Output the (x, y) coordinate of the center of the cell containing the given text.  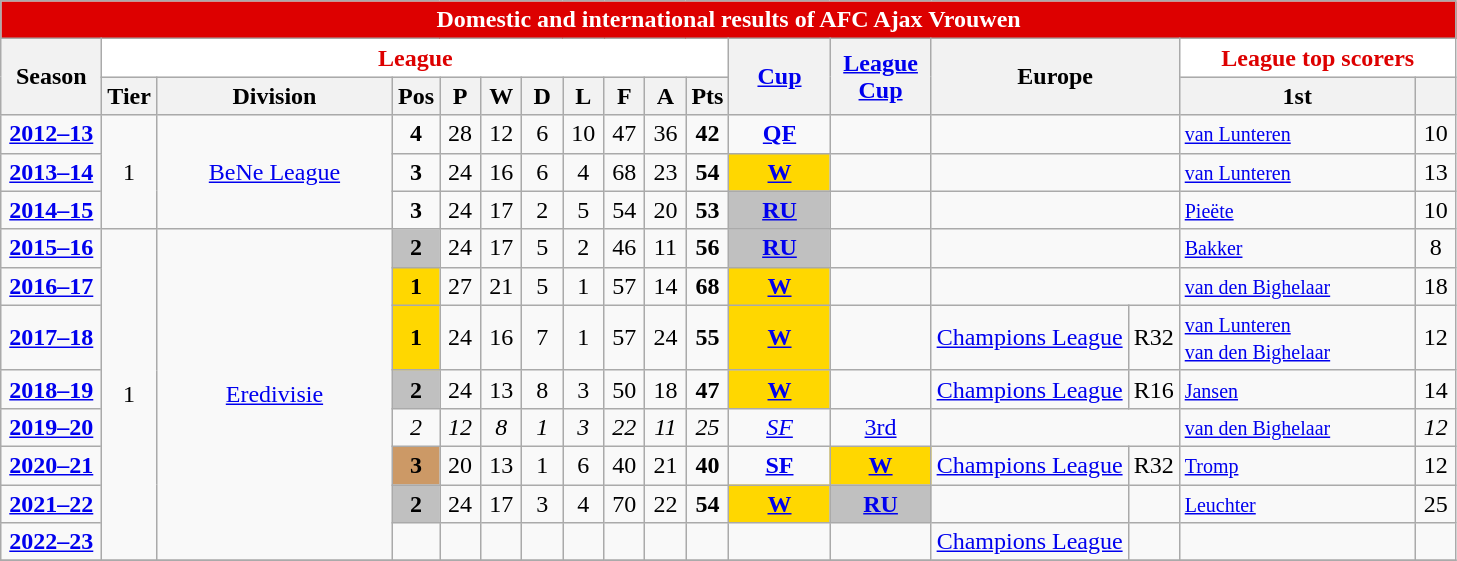
League (416, 58)
Eredivisie (274, 395)
Cup (780, 77)
Tromp (1297, 465)
2012–13 (52, 134)
53 (708, 210)
Domestic and international results of AFC Ajax Vrouwen (729, 20)
2017–18 (52, 338)
League Cup (880, 77)
BeNe League (274, 172)
2014–15 (52, 210)
42 (708, 134)
2018–19 (52, 389)
36 (666, 134)
23 (666, 172)
Division (274, 96)
2016–17 (52, 286)
2020–21 (52, 465)
Pts (708, 96)
2013–14 (52, 172)
D (542, 96)
27 (460, 286)
A (666, 96)
55 (708, 338)
Pos (416, 96)
1st (1297, 96)
50 (624, 389)
F (624, 96)
Europe (1055, 77)
28 (460, 134)
Tier (130, 96)
van Lunteren van den Bighelaar (1297, 338)
3rd (880, 427)
2022–23 (52, 542)
2021–22 (52, 503)
2019–20 (52, 427)
Season (52, 77)
Pieëte (1297, 210)
L (584, 96)
2015–16 (52, 248)
Leuchter (1297, 503)
70 (624, 503)
Bakker (1297, 248)
7 (542, 338)
R16 (1154, 389)
Jansen (1297, 389)
56 (708, 248)
QF (780, 134)
League top scorers (1318, 58)
P (460, 96)
46 (624, 248)
